Locate the cell with the specified text and output its (x, y) center coordinate. 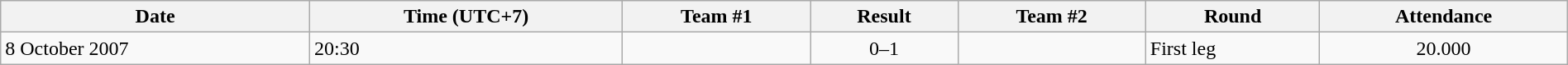
Date (155, 17)
Time (UTC+7) (466, 17)
0–1 (884, 48)
Team #2 (1052, 17)
8 October 2007 (155, 48)
20:30 (466, 48)
20.000 (1444, 48)
Team #1 (716, 17)
Round (1232, 17)
Attendance (1444, 17)
Result (884, 17)
First leg (1232, 48)
